Locate the cell with the specified text and output its (X, Y) center coordinate. 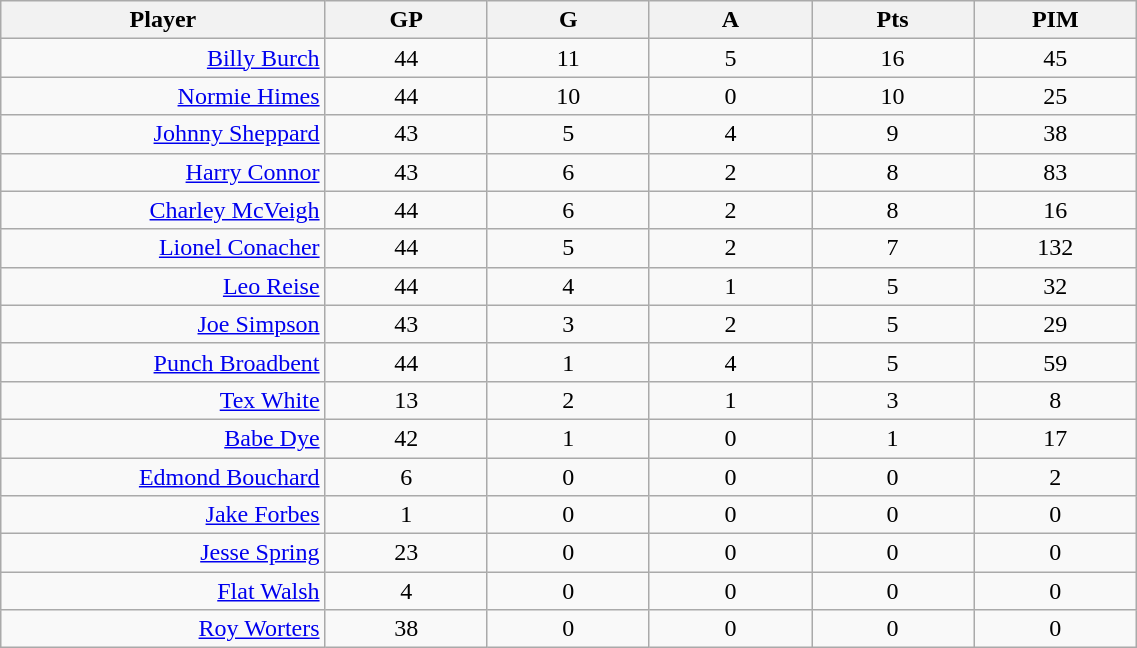
Leo Reise (163, 286)
132 (1056, 248)
A (730, 20)
23 (406, 553)
Flat Walsh (163, 591)
GP (406, 20)
Normie Himes (163, 96)
Pts (893, 20)
Billy Burch (163, 58)
Jake Forbes (163, 515)
Johnny Sheppard (163, 134)
29 (1056, 324)
11 (568, 58)
13 (406, 400)
Player (163, 20)
42 (406, 438)
59 (1056, 362)
Jesse Spring (163, 553)
7 (893, 248)
25 (1056, 96)
Tex White (163, 400)
PIM (1056, 20)
83 (1056, 172)
Joe Simpson (163, 324)
Charley McVeigh (163, 210)
Roy Worters (163, 629)
32 (1056, 286)
9 (893, 134)
Harry Connor (163, 172)
Lionel Conacher (163, 248)
G (568, 20)
45 (1056, 58)
Punch Broadbent (163, 362)
17 (1056, 438)
Edmond Bouchard (163, 477)
Babe Dye (163, 438)
